Provide the [X, Y] coordinate of the cell's center where the given text is located.  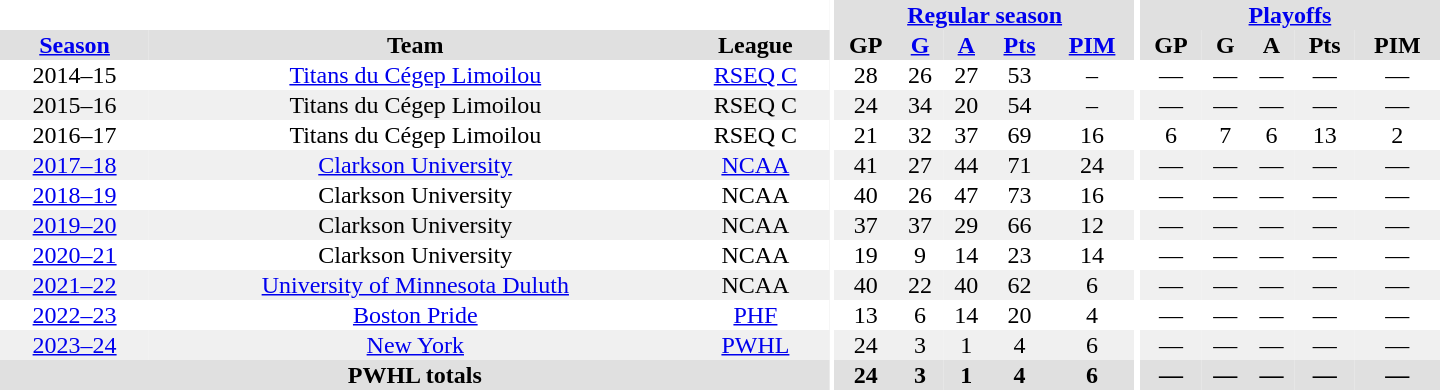
28 [866, 75]
2022–23 [74, 315]
2018–19 [74, 195]
62 [1019, 285]
54 [1019, 105]
19 [866, 255]
69 [1019, 135]
23 [1019, 255]
New York [415, 345]
2 [1398, 135]
PHF [755, 315]
53 [1019, 75]
12 [1092, 225]
League [755, 45]
2014–15 [74, 75]
University of Minnesota Duluth [415, 285]
2015–16 [74, 105]
PWHL totals [414, 375]
7 [1225, 135]
21 [866, 135]
32 [920, 135]
73 [1019, 195]
Team [415, 45]
29 [966, 225]
PWHL [755, 345]
2016–17 [74, 135]
47 [966, 195]
2020–21 [74, 255]
9 [920, 255]
41 [866, 165]
Playoffs [1290, 15]
Season [74, 45]
34 [920, 105]
2019–20 [74, 225]
2021–22 [74, 285]
2023–24 [74, 345]
66 [1019, 225]
44 [966, 165]
Boston Pride [415, 315]
71 [1019, 165]
22 [920, 285]
Regular season [985, 15]
2017–18 [74, 165]
